Pinpoint the cell where the given text exists, returning its (x, y) midpoint coordinate. 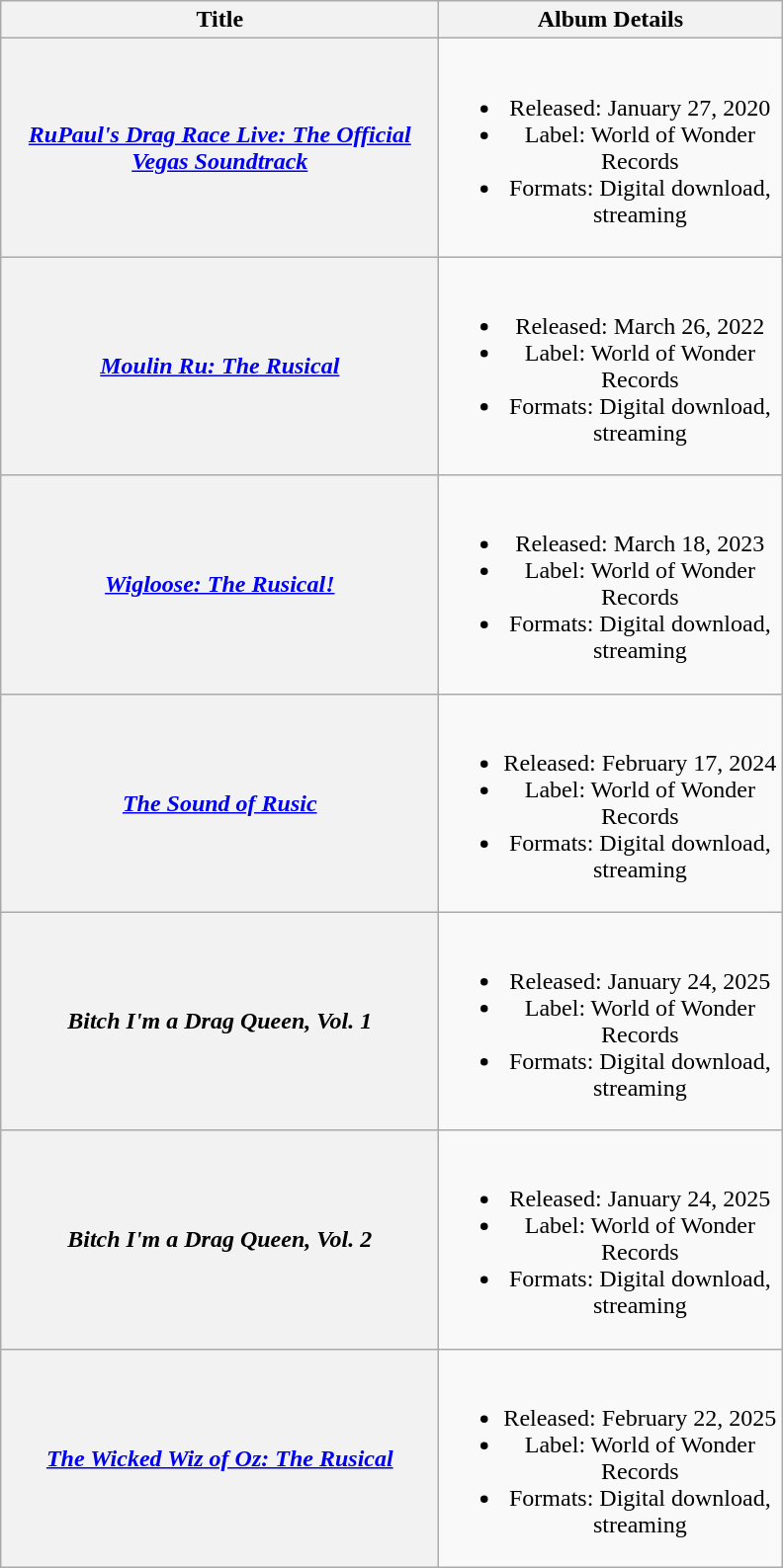
Released: March 26, 2022Label: World of Wonder RecordsFormats: Digital download, streaming (611, 366)
Bitch I'm a Drag Queen, Vol. 2 (219, 1239)
Bitch I'm a Drag Queen, Vol. 1 (219, 1022)
Album Details (611, 20)
The Sound of Rusic (219, 802)
RuPaul's Drag Race Live: The Official Vegas Soundtrack (219, 148)
Released: February 17, 2024Label: World of Wonder RecordsFormats: Digital download, streaming (611, 802)
Released: January 27, 2020Label: World of Wonder RecordsFormats: Digital download, streaming (611, 148)
The Wicked Wiz of Oz: The Rusical (219, 1458)
Wigloose: The Rusical! (219, 585)
Released: February 22, 2025Label: World of Wonder RecordsFormats: Digital download, streaming (611, 1458)
Released: March 18, 2023Label: World of Wonder RecordsFormats: Digital download, streaming (611, 585)
Title (219, 20)
Moulin Ru: The Rusical (219, 366)
